From the cell containing the given text, extract its center point as [x, y] coordinate. 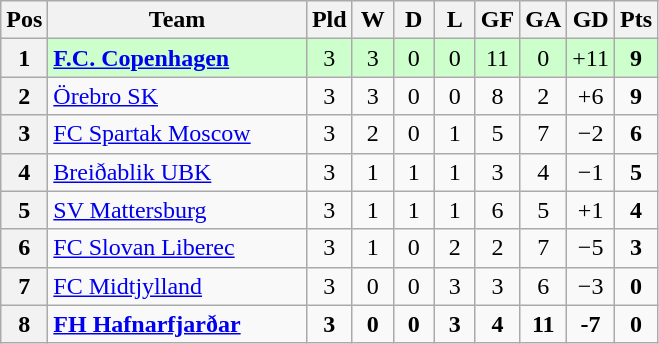
Örebro SK [178, 96]
SV Mattersburg [178, 210]
GF [497, 20]
F.C. Copenhagen [178, 58]
Team [178, 20]
Pos [24, 20]
+11 [591, 58]
W [372, 20]
FC Spartak Moscow [178, 134]
−3 [591, 286]
L [454, 20]
−2 [591, 134]
−1 [591, 172]
FH Hafnarfjarðar [178, 324]
FC Slovan Liberec [178, 248]
D [414, 20]
Pts [636, 20]
+6 [591, 96]
FC Midtjylland [178, 286]
GA [544, 20]
-7 [591, 324]
Breiðablik UBK [178, 172]
+1 [591, 210]
Pld [329, 20]
−5 [591, 248]
GD [591, 20]
